Identify which cell holds the provided text, then report its (X, Y) central coordinate. 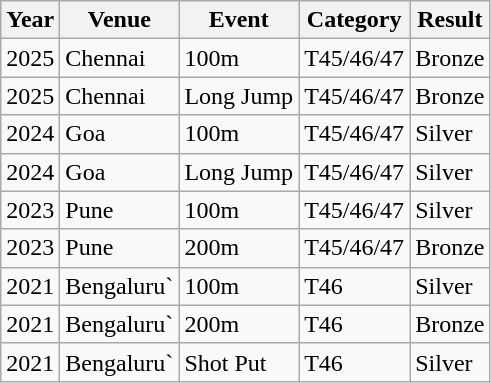
Result (450, 20)
Shot Put (239, 362)
Venue (120, 20)
Category (354, 20)
Event (239, 20)
Year (30, 20)
